Pinpoint the cell where the given text exists, returning its [X, Y] midpoint coordinate. 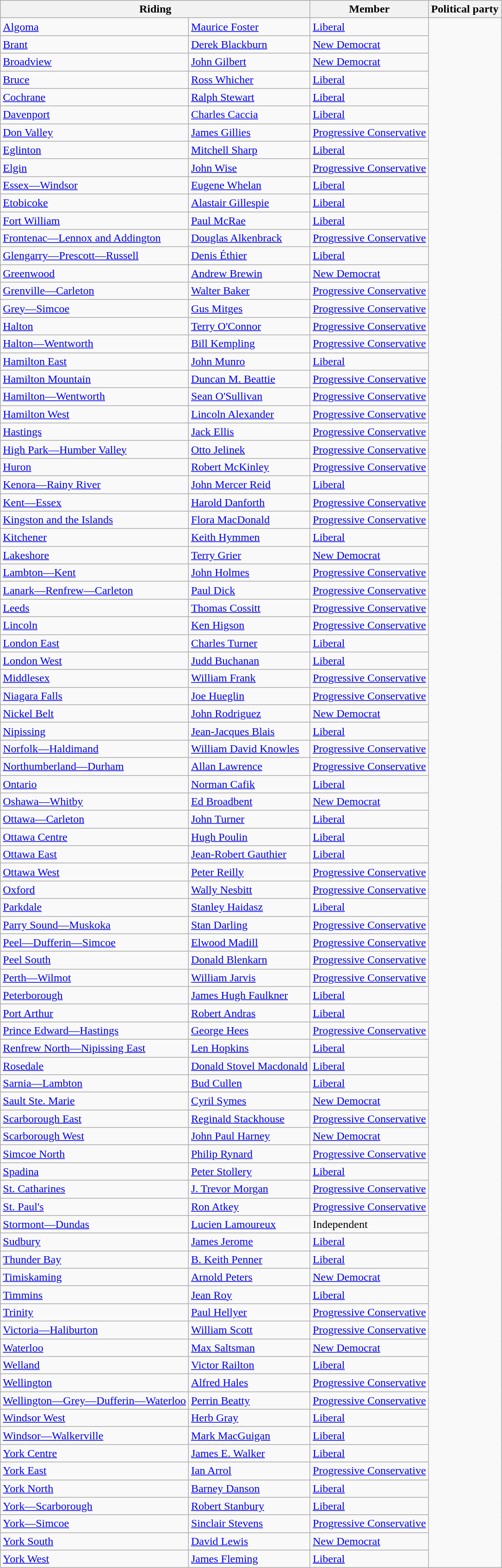
Nickel Belt [94, 713]
B. Keith Penner [249, 1259]
Glengarry—Prescott—Russell [94, 256]
Timiskaming [94, 1277]
Hamilton Mountain [94, 379]
Sean O'Sullivan [249, 397]
Mitchell Sharp [249, 150]
James E. Walker [249, 1453]
Thomas Cossitt [249, 608]
Ottawa West [94, 872]
Cyril Symes [249, 1101]
Perrin Beatty [249, 1401]
Maurice Foster [249, 27]
Stan Darling [249, 925]
Huron [94, 467]
Timmins [94, 1295]
Harold Danforth [249, 502]
Len Hopkins [249, 1048]
Rosedale [94, 1066]
Northumberland—Durham [94, 766]
Ottawa—Carleton [94, 819]
George Hees [249, 1030]
Stanley Haidasz [249, 907]
York North [94, 1488]
Eglinton [94, 150]
York—Simcoe [94, 1524]
Flora MacDonald [249, 520]
Kitchener [94, 538]
Duncan M. Beattie [249, 379]
Wally Nesbitt [249, 890]
Riding [155, 9]
Judd Buchanan [249, 661]
Denis Éthier [249, 256]
Charles Caccia [249, 115]
Douglas Alkenbrack [249, 238]
Perth—Wilmot [94, 978]
Davenport [94, 115]
Ralph Stewart [249, 97]
Waterloo [94, 1348]
Ken Higson [249, 626]
Jean-Robert Gauthier [249, 855]
Broadview [94, 62]
Kent—Essex [94, 502]
Paul Hellyer [249, 1312]
Grenville—Carleton [94, 291]
John Wise [249, 167]
John Turner [249, 819]
Kingston and the Islands [94, 520]
Peterborough [94, 995]
Otto Jelinek [249, 449]
Cochrane [94, 97]
Derek Blackburn [249, 44]
Fort William [94, 221]
Algoma [94, 27]
High Park—Humber Valley [94, 449]
Sarnia—Lambton [94, 1084]
Political party [465, 9]
Victor Railton [249, 1365]
Sinclair Stevens [249, 1524]
John Rodriguez [249, 713]
William David Knowles [249, 749]
Wellington—Grey—Dufferin—Waterloo [94, 1401]
Bud Cullen [249, 1084]
Nipissing [94, 731]
Middlesex [94, 678]
Walter Baker [249, 291]
Paul McRae [249, 221]
Gus Mitges [249, 309]
Arnold Peters [249, 1277]
Hamilton West [94, 414]
Trinity [94, 1312]
Barney Danson [249, 1488]
Alfred Hales [249, 1383]
William Scott [249, 1330]
Ottawa Centre [94, 837]
Lucien Lamoureux [249, 1224]
Peel South [94, 960]
James Fleming [249, 1559]
Keith Hymmen [249, 538]
William Jarvis [249, 978]
Jean-Jacques Blais [249, 731]
Donald Stovel Macdonald [249, 1066]
Terry O'Connor [249, 326]
Robert Andras [249, 1013]
Halton [94, 326]
Jack Ellis [249, 432]
Mark MacGuigan [249, 1436]
Essex—Windsor [94, 185]
York South [94, 1541]
Stormont—Dundas [94, 1224]
Sault Ste. Marie [94, 1101]
Frontenac—Lennox and Addington [94, 238]
Joe Hueglin [249, 696]
Hastings [94, 432]
Andrew Brewin [249, 273]
Parry Sound—Muskoka [94, 925]
Kenora—Rainy River [94, 484]
York East [94, 1471]
Ross Whicher [249, 80]
Hamilton East [94, 361]
Robert Stanbury [249, 1506]
York—Scarborough [94, 1506]
Oshawa—Whitby [94, 802]
Donald Blenkarn [249, 960]
Windsor West [94, 1418]
Elgin [94, 167]
James Hugh Faulkner [249, 995]
Allan Lawrence [249, 766]
Terry Grier [249, 555]
David Lewis [249, 1541]
Scarborough West [94, 1136]
Jean Roy [249, 1295]
Alastair Gillespie [249, 203]
Lincoln [94, 626]
Wellington [94, 1383]
Simcoe North [94, 1154]
Ed Broadbent [249, 802]
Oxford [94, 890]
Philip Rynard [249, 1154]
Windsor—Walkerville [94, 1436]
Independent [369, 1224]
Victoria—Haliburton [94, 1330]
Peter Stollery [249, 1171]
Welland [94, 1365]
John Gilbert [249, 62]
Paul Dick [249, 590]
Ottawa East [94, 855]
Sudbury [94, 1242]
York Centre [94, 1453]
John Munro [249, 361]
Renfrew North—Nipissing East [94, 1048]
Herb Gray [249, 1418]
Don Valley [94, 132]
Etobicoke [94, 203]
Niagara Falls [94, 696]
Port Arthur [94, 1013]
John Holmes [249, 573]
York West [94, 1559]
Hamilton—Wentworth [94, 397]
J. Trevor Morgan [249, 1189]
Member [369, 9]
London West [94, 661]
James Jerome [249, 1242]
Prince Edward—Hastings [94, 1030]
Ian Arrol [249, 1471]
Parkdale [94, 907]
Grey—Simcoe [94, 309]
Norfolk—Haldimand [94, 749]
Eugene Whelan [249, 185]
Ontario [94, 784]
Halton—Wentworth [94, 344]
Lincoln Alexander [249, 414]
Greenwood [94, 273]
Elwood Madill [249, 942]
Norman Cafik [249, 784]
Lakeshore [94, 555]
Lambton—Kent [94, 573]
Bill Kempling [249, 344]
Brant [94, 44]
John Paul Harney [249, 1136]
St. Paul's [94, 1207]
Peel—Dufferin—Simcoe [94, 942]
James Gillies [249, 132]
Scarborough East [94, 1119]
Hugh Poulin [249, 837]
William Frank [249, 678]
Lanark—Renfrew—Carleton [94, 590]
Peter Reilly [249, 872]
Bruce [94, 80]
London East [94, 643]
Max Saltsman [249, 1348]
Ron Atkey [249, 1207]
Charles Turner [249, 643]
Robert McKinley [249, 467]
St. Catharines [94, 1189]
Spadina [94, 1171]
Reginald Stackhouse [249, 1119]
Leeds [94, 608]
Thunder Bay [94, 1259]
John Mercer Reid [249, 484]
